Pinpoint the cell where the given text exists, returning its [x, y] midpoint coordinate. 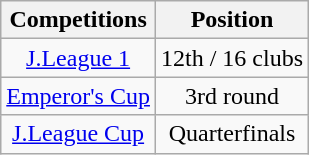
Position [232, 20]
J.League 1 [78, 58]
Competitions [78, 20]
J.League Cup [78, 134]
Quarterfinals [232, 134]
3rd round [232, 96]
Emperor's Cup [78, 96]
12th / 16 clubs [232, 58]
